Return the [x, y] coordinate for the center point of the cell that contains the specified text.  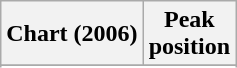
Peakposition [189, 34]
Chart (2006) [72, 34]
